From the cell containing the given text, extract its center point as (X, Y) coordinate. 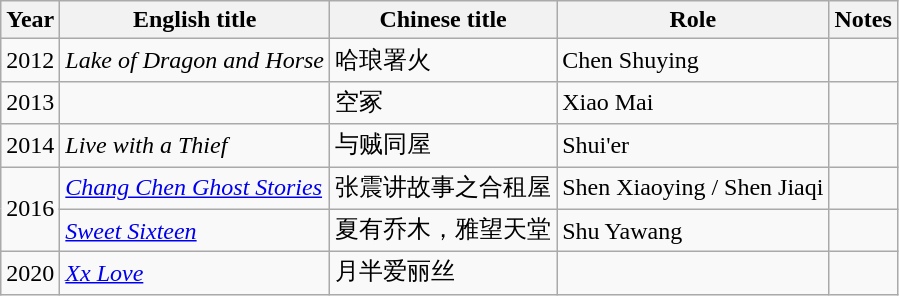
Shu Yawang (693, 230)
2013 (30, 102)
夏有乔木，雅望天堂 (444, 230)
Sweet Sixteen (195, 230)
Lake of Dragon and Horse (195, 60)
Year (30, 20)
Xiao Mai (693, 102)
Chen Shuying (693, 60)
Chang Chen Ghost Stories (195, 188)
2014 (30, 146)
2020 (30, 274)
哈琅署火 (444, 60)
空冢 (444, 102)
Role (693, 20)
Xx Love (195, 274)
2012 (30, 60)
月半爱丽丝 (444, 274)
Notes (863, 20)
张震讲故事之合租屋 (444, 188)
English title (195, 20)
Shen Xiaoying / Shen Jiaqi (693, 188)
与贼同屋 (444, 146)
Shui'er (693, 146)
Chinese title (444, 20)
2016 (30, 208)
Live with a Thief (195, 146)
